Capture the cell that displays the provided text and extract its (x, y) central coordinate. 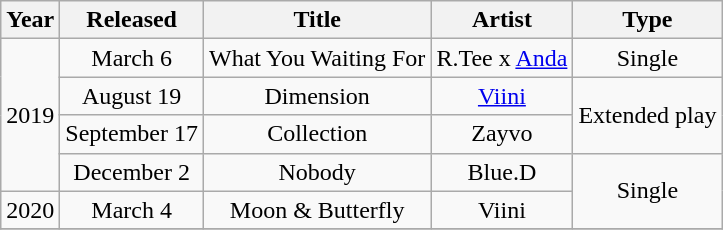
Released (132, 20)
Artist (502, 20)
August 19 (132, 96)
R.Tee x Anda (502, 58)
Collection (318, 134)
Nobody (318, 172)
Year (30, 20)
Moon & Butterfly (318, 210)
2020 (30, 210)
Zayvo (502, 134)
What You Waiting For (318, 58)
September 17 (132, 134)
March 6 (132, 58)
December 2 (132, 172)
Dimension (318, 96)
Extended play (648, 115)
2019 (30, 115)
Type (648, 20)
Title (318, 20)
March 4 (132, 210)
Blue.D (502, 172)
